Determine the [x, y] coordinate at the center of the cell enclosing the given text.  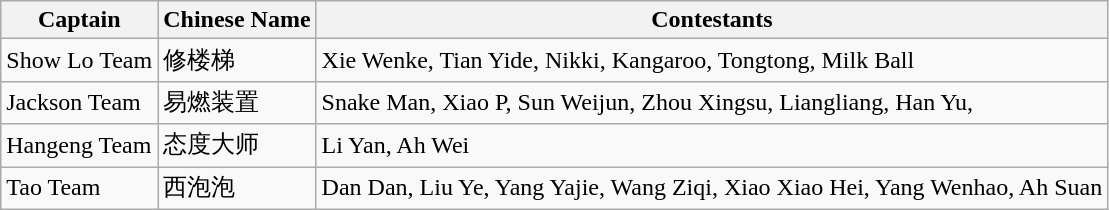
Li Yan, Ah Wei [712, 146]
Show Lo Team [80, 60]
Xie Wenke, Tian Yide, Nikki, Kangaroo, Tongtong, Milk Ball [712, 60]
Dan Dan, Liu Ye, Yang Yajie, Wang Ziqi, Xiao Xiao Hei, Yang Wenhao, Ah Suan [712, 188]
Contestants [712, 20]
Chinese Name [237, 20]
Captain [80, 20]
Jackson Team [80, 102]
西泡泡 [237, 188]
Hangeng Team [80, 146]
Tao Team [80, 188]
易燃装置 [237, 102]
Snake Man, Xiao P, Sun Weijun, Zhou Xingsu, Liangliang, Han Yu, [712, 102]
修楼梯 [237, 60]
态度大师 [237, 146]
